For the text-containing cell, return its midpoint in [X, Y] coordinate format. 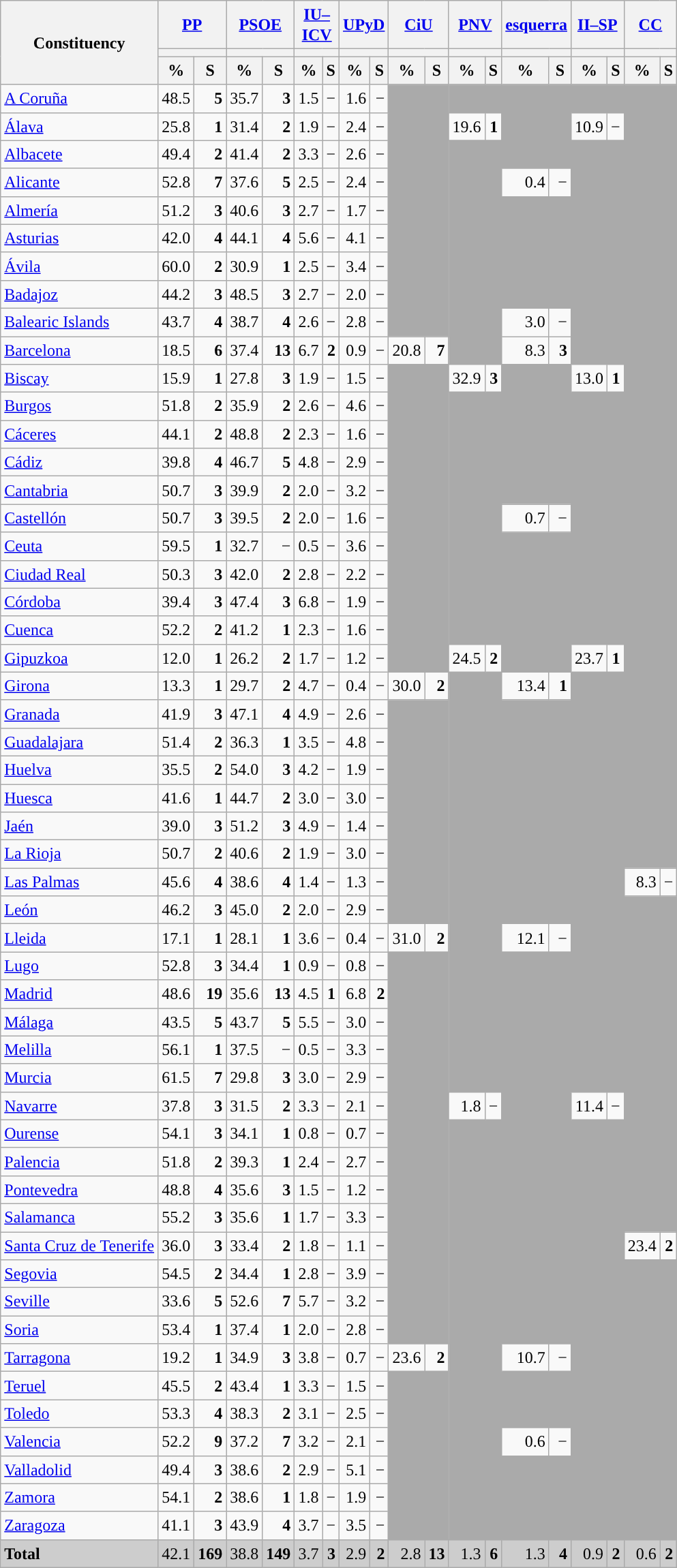
Balearic Islands [79, 322]
32.9 [466, 379]
44.2 [176, 294]
Cádiz [79, 462]
34.9 [244, 1357]
43.9 [244, 1525]
Lleida [79, 938]
48.6 [176, 994]
13.0 [589, 379]
Ceuta [79, 547]
59.5 [176, 547]
Ourense [79, 1134]
CiU [419, 25]
18.5 [176, 350]
30.9 [244, 266]
12.1 [525, 938]
Córdoba [79, 602]
5.5 [308, 1022]
Alicante [79, 183]
45.6 [176, 882]
12.0 [176, 658]
41.1 [176, 1525]
47.1 [244, 714]
53.3 [176, 1413]
Valladolid [79, 1469]
43.4 [244, 1386]
Cantabria [79, 491]
25.8 [176, 127]
Ávila [79, 266]
50.3 [176, 574]
23.4 [642, 1246]
149 [278, 1554]
37.6 [244, 183]
39.9 [244, 491]
Palencia [79, 1161]
Valencia [79, 1442]
4.1 [355, 239]
30.0 [406, 686]
Álava [79, 127]
9 [210, 1442]
Total [79, 1554]
5.7 [308, 1302]
3.4 [355, 266]
39.0 [176, 826]
27.8 [244, 379]
26.2 [244, 658]
19 [210, 994]
Madrid [79, 994]
37.5 [244, 1049]
17.1 [176, 938]
41.4 [244, 154]
Biscay [79, 379]
37.2 [244, 1442]
4.2 [308, 770]
Albacete [79, 154]
11.4 [589, 1105]
Teruel [79, 1386]
34.1 [244, 1134]
29.7 [244, 686]
169 [210, 1554]
33.4 [244, 1246]
13.4 [525, 686]
41.6 [176, 797]
41.2 [244, 630]
Navarre [79, 1105]
31.0 [406, 938]
38.8 [244, 1554]
Constituency [79, 42]
31.5 [244, 1105]
43.5 [176, 1022]
PP [192, 25]
60.0 [176, 266]
35.5 [176, 770]
42.1 [176, 1554]
15.9 [176, 379]
Girona [79, 686]
Soria [79, 1330]
Cuenca [79, 630]
Ciudad Real [79, 574]
19.6 [466, 127]
A Coruña [79, 98]
Pontevedra [79, 1190]
León [79, 910]
Granada [79, 714]
20.8 [406, 350]
PNV [475, 25]
PSOE [260, 25]
54.5 [176, 1274]
Murcia [79, 1078]
Castellón [79, 518]
Salamanca [79, 1217]
Zamora [79, 1498]
24.5 [466, 658]
38.3 [244, 1413]
Gipuzkoa [79, 658]
Melilla [79, 1049]
51.4 [176, 741]
39.3 [244, 1161]
Huesca [79, 797]
UPyD [364, 25]
19.2 [176, 1357]
3.8 [308, 1357]
3.1 [308, 1413]
37.8 [176, 1105]
3.9 [355, 1274]
23.6 [406, 1357]
CC [650, 25]
Cáceres [79, 435]
Jaén [79, 826]
Almería [79, 210]
4.7 [308, 686]
55.2 [176, 1217]
Barcelona [79, 350]
32.7 [244, 547]
Las Palmas [79, 882]
Tarragona [79, 1357]
56.1 [176, 1049]
36.0 [176, 1246]
Seville [79, 1302]
29.8 [244, 1078]
Segovia [79, 1274]
10.7 [525, 1357]
45.0 [244, 910]
esquerra [537, 25]
61.5 [176, 1078]
45.5 [176, 1386]
23.7 [589, 658]
Badajoz [79, 294]
10.9 [589, 127]
39.4 [176, 602]
28.1 [244, 938]
52.6 [244, 1302]
31.4 [244, 127]
35.7 [244, 98]
47.4 [244, 602]
IU–ICV [317, 25]
46.7 [244, 462]
Málaga [79, 1022]
4.5 [308, 994]
4.6 [355, 406]
39.8 [176, 462]
38.7 [244, 322]
6.7 [308, 350]
2.2 [355, 574]
13.3 [176, 686]
II–SP [597, 25]
5.1 [355, 1469]
Huelva [79, 770]
36.3 [244, 741]
5.6 [308, 239]
39.5 [244, 518]
Toledo [79, 1413]
Zaragoza [79, 1525]
Asturias [79, 239]
44.7 [244, 797]
Santa Cruz de Tenerife [79, 1246]
35.9 [244, 406]
La Rioja [79, 855]
54.0 [244, 770]
1.1 [355, 1246]
53.4 [176, 1330]
Guadalajara [79, 741]
Lugo [79, 966]
46.2 [176, 910]
41.9 [176, 714]
Burgos [79, 406]
33.6 [176, 1302]
